Return [x, y] of the center of cell containing provided text 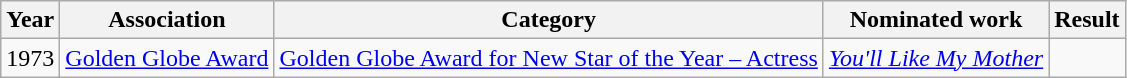
Association [167, 20]
Result [1087, 20]
Nominated work [936, 20]
Category [548, 20]
Year [30, 20]
Golden Globe Award [167, 58]
1973 [30, 58]
You'll Like My Mother [936, 58]
Golden Globe Award for New Star of the Year – Actress [548, 58]
